Return [x, y] of the center of cell containing provided text 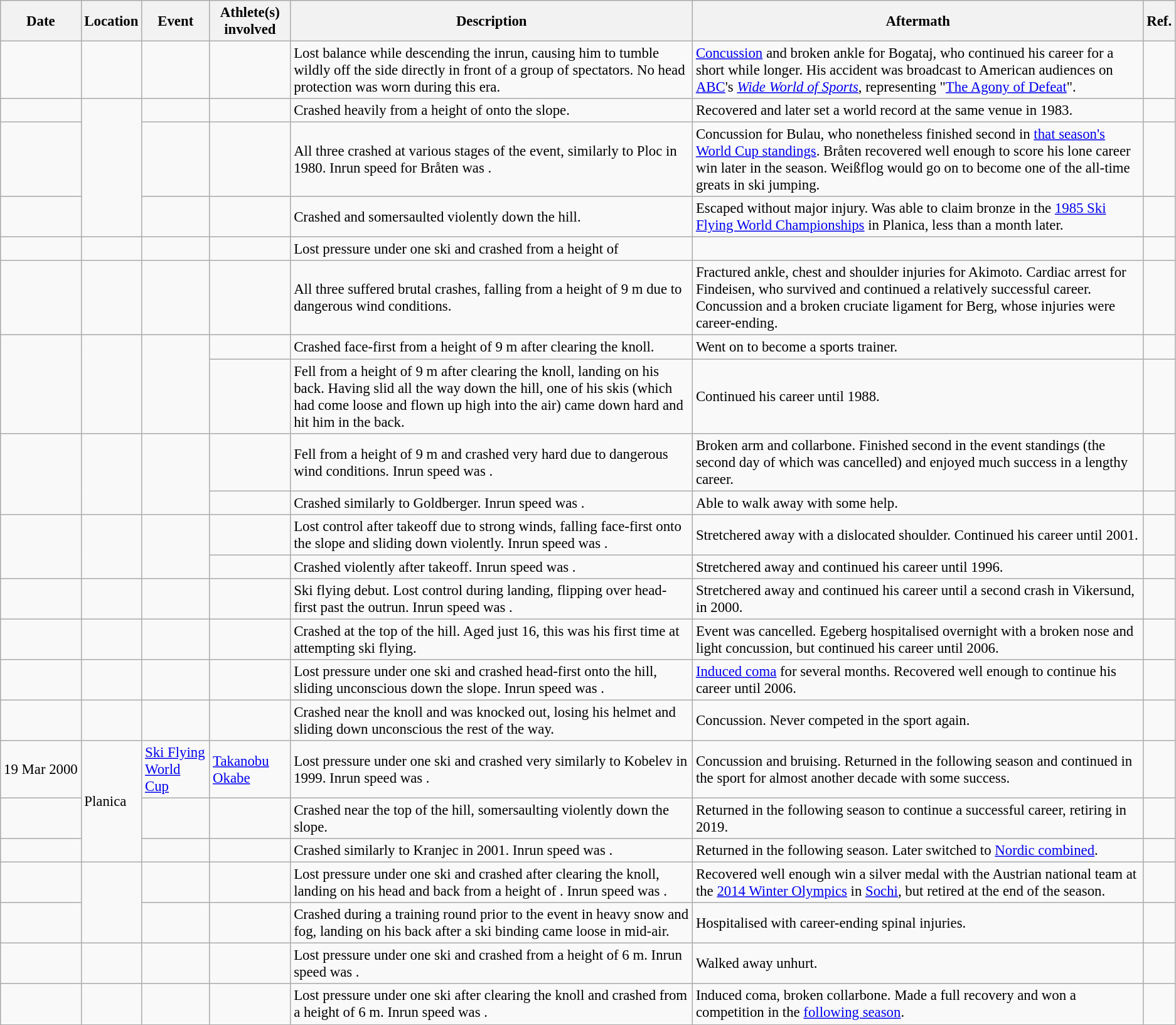
Crashed during a training round prior to the event in heavy snow and fog, landing on his back after a ski binding came loose in mid-air. [492, 923]
Crashed and somersaulted violently down the hill. [492, 217]
Concussion and bruising. Returned in the following season and continued in the sport for almost another decade with some success. [918, 770]
Recovered and later set a world record at the same venue in 1983. [918, 110]
Continued his career until 1988. [918, 397]
Lost pressure under one ski and crashed very similarly to Kobelev in 1999. Inrun speed was . [492, 770]
All three crashed at various stages of the event, similarly to Ploc in 1980. Inrun speed for Bråten was . [492, 159]
Went on to become a sports trainer. [918, 347]
Walked away unhurt. [918, 964]
Lost pressure under one ski and crashed from a height of [492, 249]
Ref. [1160, 21]
All three suffered brutal crashes, falling from a height of 9 m due to dangerous wind conditions. [492, 299]
Event was cancelled. Egeberg hospitalised overnight with a broken nose and light concussion, but continued his career until 2006. [918, 639]
Event [176, 21]
Lost control after takeoff due to strong winds, falling face-first onto the slope and sliding down violently. Inrun speed was . [492, 535]
Ski flying debut. Lost control during landing, flipping over head-first past the outrun. Inrun speed was . [492, 599]
Lost pressure under one ski after clearing the knoll and crashed from a height of 6 m. Inrun speed was . [492, 1004]
Lost pressure under one ski and crashed from a height of 6 m. Inrun speed was . [492, 964]
Stretchered away with a dislocated shoulder. Continued his career until 2001. [918, 535]
Escaped without major injury. Was able to claim bronze in the 1985 Ski Flying World Championships in Planica, less than a month later. [918, 217]
Returned in the following season. Later switched to Nordic combined. [918, 851]
Induced coma, broken collarbone. Made a full recovery and won a competition in the following season. [918, 1004]
Aftermath [918, 21]
Induced coma for several months. Recovered well enough to continue his career until 2006. [918, 680]
Crashed near the knoll and was knocked out, losing his helmet and sliding down unconscious the rest of the way. [492, 721]
Crashed heavily from a height of onto the slope. [492, 110]
Planica [112, 802]
Lost pressure under one ski and crashed head-first onto the hill, sliding unconscious down the slope. Inrun speed was . [492, 680]
Location [112, 21]
Returned in the following season to continue a successful career, retiring in 2019. [918, 818]
Crashed near the top of the hill, somersaulting violently down the slope. [492, 818]
Concussion. Never competed in the sport again. [918, 721]
Crashed similarly to Kranjec in 2001. Inrun speed was . [492, 851]
Able to walk away with some help. [918, 503]
Description [492, 21]
Ski Flying World Cup [176, 770]
Crashed similarly to Goldberger. Inrun speed was . [492, 503]
Hospitalised with career-ending spinal injuries. [918, 923]
19 Mar 2000 [41, 770]
Date [41, 21]
Stretchered away and continued his career until 1996. [918, 567]
Crashed violently after takeoff. Inrun speed was . [492, 567]
Fell from a height of 9 m and crashed very hard due to dangerous wind conditions. Inrun speed was . [492, 462]
Crashed at the top of the hill. Aged just 16, this was his first time at attempting ski flying. [492, 639]
Recovered well enough win a silver medal with the Austrian national team at the 2014 Winter Olympics in Sochi, but retired at the end of the season. [918, 883]
Lost pressure under one ski and crashed after clearing the knoll, landing on his head and back from a height of . Inrun speed was . [492, 883]
Athlete(s) involved [250, 21]
Takanobu Okabe [250, 770]
Stretchered away and continued his career until a second crash in Vikersund, in 2000. [918, 599]
Crashed face-first from a height of 9 m after clearing the knoll. [492, 347]
